Extract the (X, Y) coordinate from the center of the cell holding the provided text.  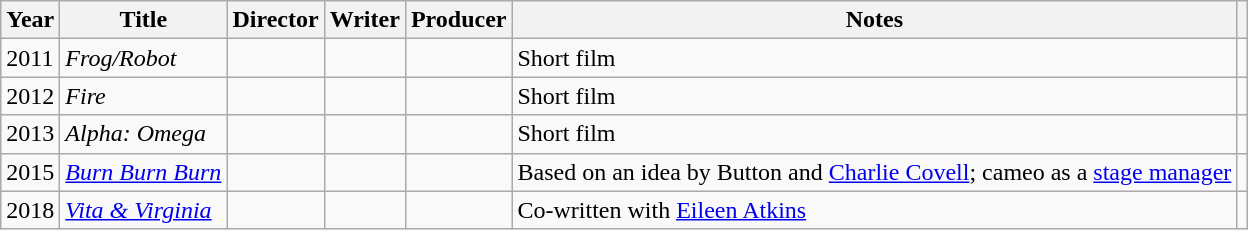
2013 (30, 134)
Title (144, 20)
Burn Burn Burn (144, 172)
2011 (30, 58)
Based on an idea by Button and Charlie Covell; сameo as a stage manager (874, 172)
Vita & Virginia (144, 210)
Co-written with Eileen Atkins (874, 210)
Fire (144, 96)
2015 (30, 172)
Frog/Robot (144, 58)
Producer (458, 20)
2018 (30, 210)
Year (30, 20)
2012 (30, 96)
Notes (874, 20)
Alpha: Omega (144, 134)
Director (276, 20)
Writer (364, 20)
